Detect which cell encompasses the target text, then output its (X, Y) center coordinate. 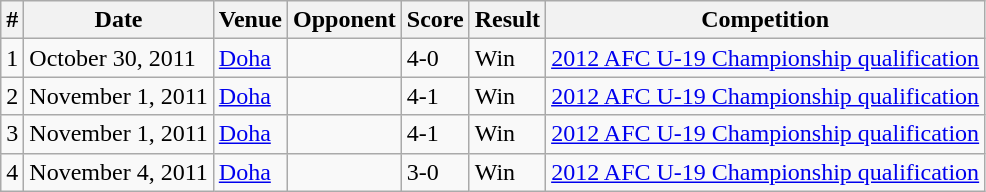
# (12, 20)
Score (435, 20)
4 (12, 172)
1 (12, 58)
Venue (250, 20)
3-0 (435, 172)
Result (507, 20)
November 4, 2011 (118, 172)
Opponent (344, 20)
3 (12, 134)
4-0 (435, 58)
Date (118, 20)
2 (12, 96)
Competition (766, 20)
October 30, 2011 (118, 58)
